Locate the cell with the specified text and output its [x, y] center coordinate. 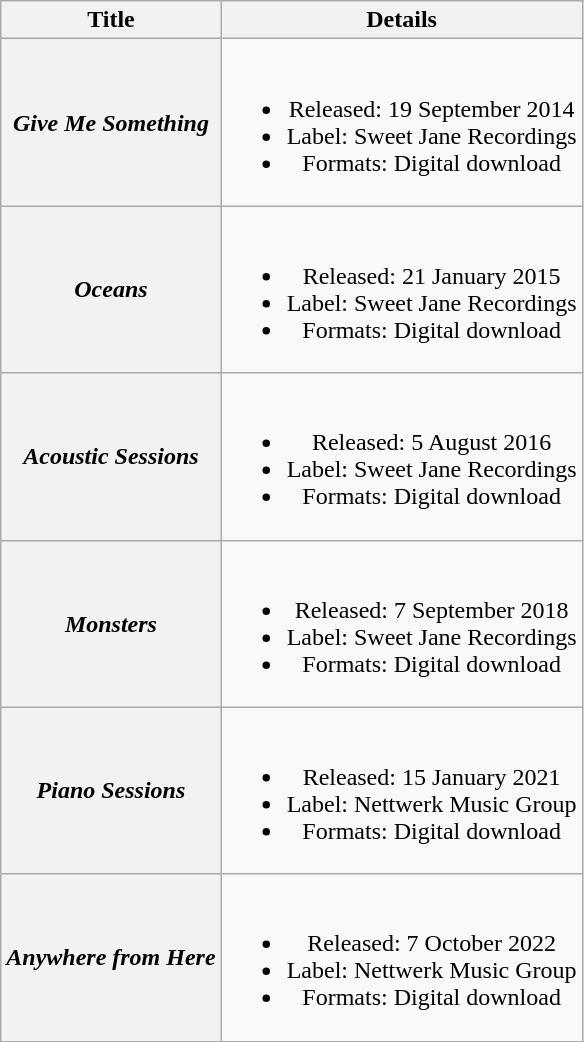
Acoustic Sessions [111, 456]
Anywhere from Here [111, 958]
Released: 5 August 2016Label: Sweet Jane RecordingsFormats: Digital download [402, 456]
Title [111, 20]
Released: 7 September 2018Label: Sweet Jane RecordingsFormats: Digital download [402, 624]
Released: 21 January 2015Label: Sweet Jane RecordingsFormats: Digital download [402, 290]
Monsters [111, 624]
Piano Sessions [111, 790]
Released: 15 January 2021Label: Nettwerk Music GroupFormats: Digital download [402, 790]
Released: 19 September 2014Label: Sweet Jane RecordingsFormats: Digital download [402, 122]
Details [402, 20]
Oceans [111, 290]
Released: 7 October 2022Label: Nettwerk Music GroupFormats: Digital download [402, 958]
Give Me Something [111, 122]
